Locate the cell with the specified text and output its (X, Y) center coordinate. 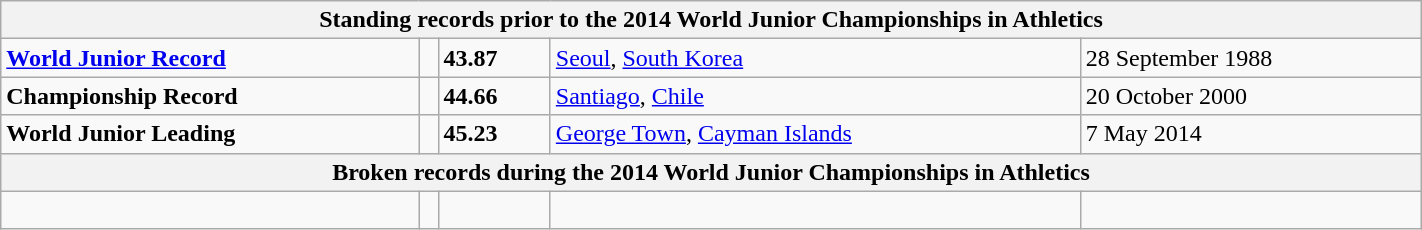
World Junior Leading (210, 134)
Standing records prior to the 2014 World Junior Championships in Athletics (711, 20)
Santiago, Chile (815, 96)
44.66 (494, 96)
Broken records during the 2014 World Junior Championships in Athletics (711, 172)
45.23 (494, 134)
World Junior Record (210, 58)
28 September 1988 (1250, 58)
7 May 2014 (1250, 134)
George Town, Cayman Islands (815, 134)
20 October 2000 (1250, 96)
Seoul, South Korea (815, 58)
Championship Record (210, 96)
43.87 (494, 58)
